Determine the (X, Y) coordinate at the center of the cell enclosing the given text.  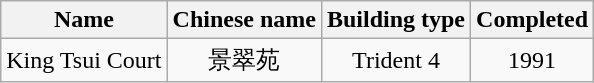
1991 (532, 60)
Chinese name (244, 20)
King Tsui Court (84, 60)
Completed (532, 20)
Building type (396, 20)
景翠苑 (244, 60)
Trident 4 (396, 60)
Name (84, 20)
